From the cell containing the given text, extract its center point as [x, y] coordinate. 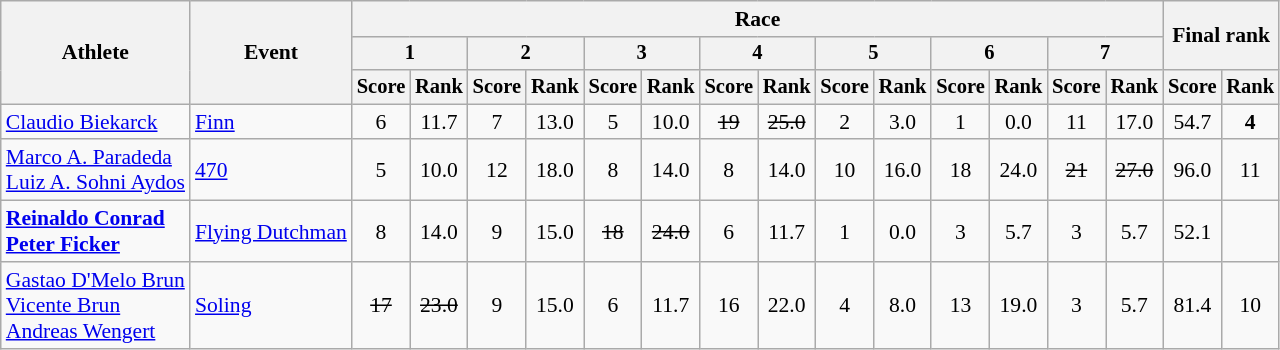
17 [381, 306]
21 [1076, 170]
12 [497, 170]
Gastao D'Melo BrunVicente BrunAndreas Wengert [96, 306]
3.0 [903, 122]
27.0 [1135, 170]
Marco A. ParadedaLuiz A. Sohni Aydos [96, 170]
Reinaldo ConradPeter Ficker [96, 232]
54.7 [1192, 122]
8.0 [903, 306]
16.0 [903, 170]
16 [729, 306]
19.0 [1019, 306]
13.0 [555, 122]
23.0 [439, 306]
52.1 [1192, 232]
Event [271, 52]
25.0 [787, 122]
17.0 [1135, 122]
Final rank [1221, 36]
81.4 [1192, 306]
Claudio Biekarck [96, 122]
Flying Dutchman [271, 232]
96.0 [1192, 170]
Athlete [96, 52]
13 [960, 306]
18.0 [555, 170]
Race [758, 19]
470 [271, 170]
22.0 [787, 306]
Finn [271, 122]
19 [729, 122]
Soling [271, 306]
